Detect which cell encompasses the target text, then output its (x, y) center coordinate. 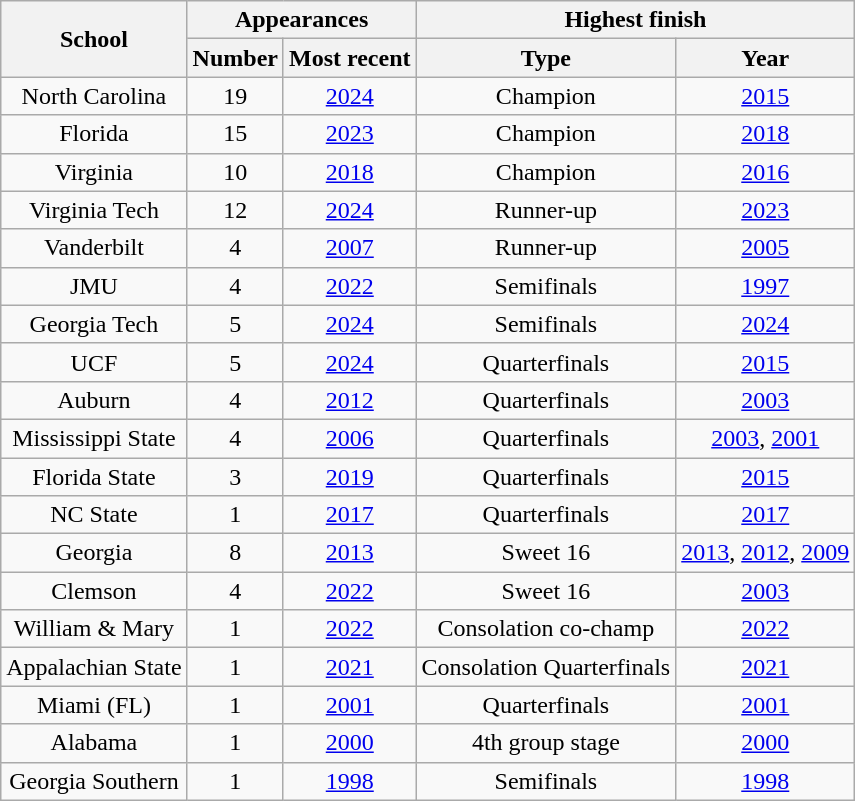
19 (235, 96)
10 (235, 172)
Florida State (94, 477)
Appearances (302, 20)
Clemson (94, 591)
North Carolina (94, 96)
Alabama (94, 743)
Most recent (350, 58)
NC State (94, 515)
4th group stage (546, 743)
Auburn (94, 400)
2006 (350, 438)
Georgia (94, 553)
2013 (350, 553)
Highest finish (636, 20)
2007 (350, 248)
2003, 2001 (766, 438)
William & Mary (94, 629)
Virginia (94, 172)
Florida (94, 134)
UCF (94, 362)
Virginia Tech (94, 210)
2005 (766, 248)
Type (546, 58)
Georgia Southern (94, 781)
15 (235, 134)
2013, 2012, 2009 (766, 553)
Appalachian State (94, 667)
12 (235, 210)
Miami (FL) (94, 705)
8 (235, 553)
Mississippi State (94, 438)
JMU (94, 286)
Consolation co-champ (546, 629)
Vanderbilt (94, 248)
Number (235, 58)
1997 (766, 286)
2019 (350, 477)
2016 (766, 172)
2012 (350, 400)
Consolation Quarterfinals (546, 667)
Year (766, 58)
Georgia Tech (94, 324)
School (94, 39)
3 (235, 477)
